Pinpoint the cell where the given text exists, returning its [x, y] midpoint coordinate. 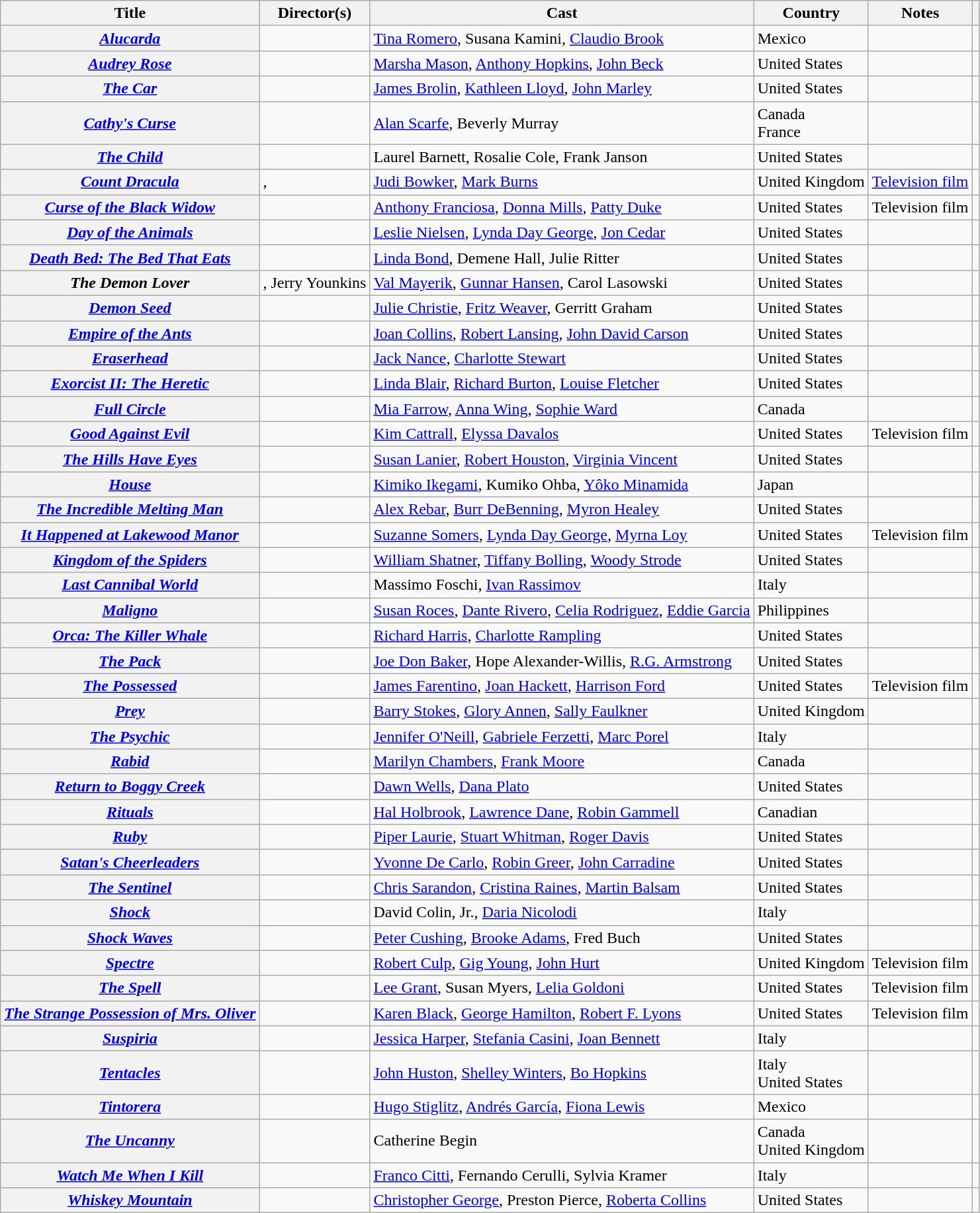
Good Against Evil [130, 434]
The Uncanny [130, 1141]
Alex Rebar, Burr DeBenning, Myron Healey [562, 510]
Director(s) [315, 13]
Shock [130, 913]
Linda Bond, Demene Hall, Julie Ritter [562, 257]
Country [811, 13]
The Demon Lover [130, 283]
House [130, 484]
Tina Romero, Susana Kamini, Claudio Brook [562, 38]
Suzanne Somers, Lynda Day George, Myrna Loy [562, 535]
The Pack [130, 660]
Rituals [130, 812]
Hugo Stiglitz, Andrés García, Fiona Lewis [562, 1106]
Rabid [130, 762]
William Shatner, Tiffany Bolling, Woody Strode [562, 560]
The Incredible Melting Man [130, 510]
Leslie Nielsen, Lynda Day George, Jon Cedar [562, 232]
Franco Citti, Fernando Cerulli, Sylvia Kramer [562, 1175]
Jack Nance, Charlotte Stewart [562, 359]
Curse of the Black Widow [130, 207]
Death Bed: The Bed That Eats [130, 257]
Count Dracula [130, 182]
Robert Culp, Gig Young, John Hurt [562, 963]
Kingdom of the Spiders [130, 560]
The Psychic [130, 737]
Maligno [130, 610]
Jennifer O'Neill, Gabriele Ferzetti, Marc Porel [562, 737]
Anthony Franciosa, Donna Mills, Patty Duke [562, 207]
It Happened at Lakewood Manor [130, 535]
James Farentino, Joan Hackett, Harrison Ford [562, 686]
Prey [130, 711]
Philippines [811, 610]
Judi Bowker, Mark Burns [562, 182]
Notes [920, 13]
Canadian [811, 812]
Exorcist II: The Heretic [130, 384]
James Brolin, Kathleen Lloyd, John Marley [562, 89]
Peter Cushing, Brooke Adams, Fred Buch [562, 938]
John Huston, Shelley Winters, Bo Hopkins [562, 1072]
Suspiria [130, 1038]
Massimo Foschi, Ivan Rassimov [562, 585]
Last Cannibal World [130, 585]
Richard Harris, Charlotte Rampling [562, 635]
Marilyn Chambers, Frank Moore [562, 762]
Laurel Barnett, Rosalie Cole, Frank Janson [562, 157]
Audrey Rose [130, 64]
The Child [130, 157]
Susan Roces, Dante Rivero, Celia Rodriguez, Eddie Garcia [562, 610]
Joe Don Baker, Hope Alexander-Willis, R.G. Armstrong [562, 660]
Return to Boggy Creek [130, 787]
Lee Grant, Susan Myers, Lelia Goldoni [562, 988]
Eraserhead [130, 359]
The Hills Have Eyes [130, 459]
Full Circle [130, 409]
Empire of the Ants [130, 333]
David Colin, Jr., Daria Nicolodi [562, 913]
Barry Stokes, Glory Annen, Sally Faulkner [562, 711]
Christopher George, Preston Pierce, Roberta Collins [562, 1200]
The Car [130, 89]
Tintorera [130, 1106]
Alan Scarfe, Beverly Murray [562, 123]
Piper Laurie, Stuart Whitman, Roger Davis [562, 837]
Demon Seed [130, 308]
The Strange Possession of Mrs. Oliver [130, 1013]
Joan Collins, Robert Lansing, John David Carson [562, 333]
Julie Christie, Fritz Weaver, Gerritt Graham [562, 308]
Japan [811, 484]
Spectre [130, 963]
Satan's Cheerleaders [130, 862]
, [315, 182]
Orca: The Killer Whale [130, 635]
Linda Blair, Richard Burton, Louise Fletcher [562, 384]
Cathy's Curse [130, 123]
Dawn Wells, Dana Plato [562, 787]
The Possessed [130, 686]
Jessica Harper, Stefania Casini, Joan Bennett [562, 1038]
The Spell [130, 988]
Susan Lanier, Robert Houston, Virginia Vincent [562, 459]
Mia Farrow, Anna Wing, Sophie Ward [562, 409]
Catherine Begin [562, 1141]
Watch Me When I Kill [130, 1175]
ItalyUnited States [811, 1072]
Karen Black, George Hamilton, Robert F. Lyons [562, 1013]
, Jerry Younkins [315, 283]
The Sentinel [130, 887]
Kimiko Ikegami, Kumiko Ohba, Yôko Minamida [562, 484]
Yvonne De Carlo, Robin Greer, John Carradine [562, 862]
Whiskey Mountain [130, 1200]
Shock Waves [130, 938]
Title [130, 13]
Ruby [130, 837]
CanadaUnited Kingdom [811, 1141]
Chris Sarandon, Cristina Raines, Martin Balsam [562, 887]
CanadaFrance [811, 123]
Hal Holbrook, Lawrence Dane, Robin Gammell [562, 812]
Day of the Animals [130, 232]
Marsha Mason, Anthony Hopkins, John Beck [562, 64]
Kim Cattrall, Elyssa Davalos [562, 434]
Cast [562, 13]
Val Mayerik, Gunnar Hansen, Carol Lasowski [562, 283]
Alucarda [130, 38]
Tentacles [130, 1072]
